Capture the cell that displays the provided text and extract its [X, Y] central coordinate. 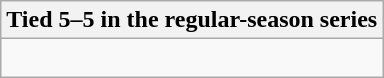
Tied 5–5 in the regular-season series [192, 20]
